Output the [x, y] coordinate of the center of the cell containing the given text.  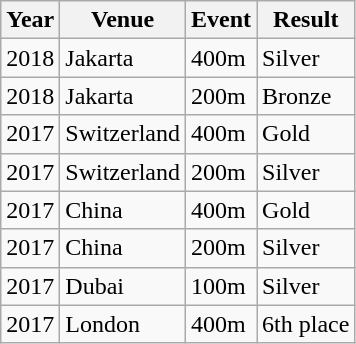
100m [222, 286]
Venue [123, 20]
Bronze [306, 96]
Result [306, 20]
Dubai [123, 286]
London [123, 324]
6th place [306, 324]
Year [30, 20]
Event [222, 20]
